Pinpoint the cell where the given text exists, returning its [x, y] midpoint coordinate. 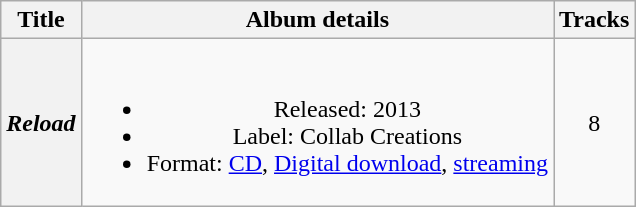
8 [594, 122]
Tracks [594, 20]
Reload [41, 122]
Album details [317, 20]
Released: 2013Label: Collab CreationsFormat: CD, Digital download, streaming [317, 122]
Title [41, 20]
